Capture the cell that displays the provided text and extract its [x, y] central coordinate. 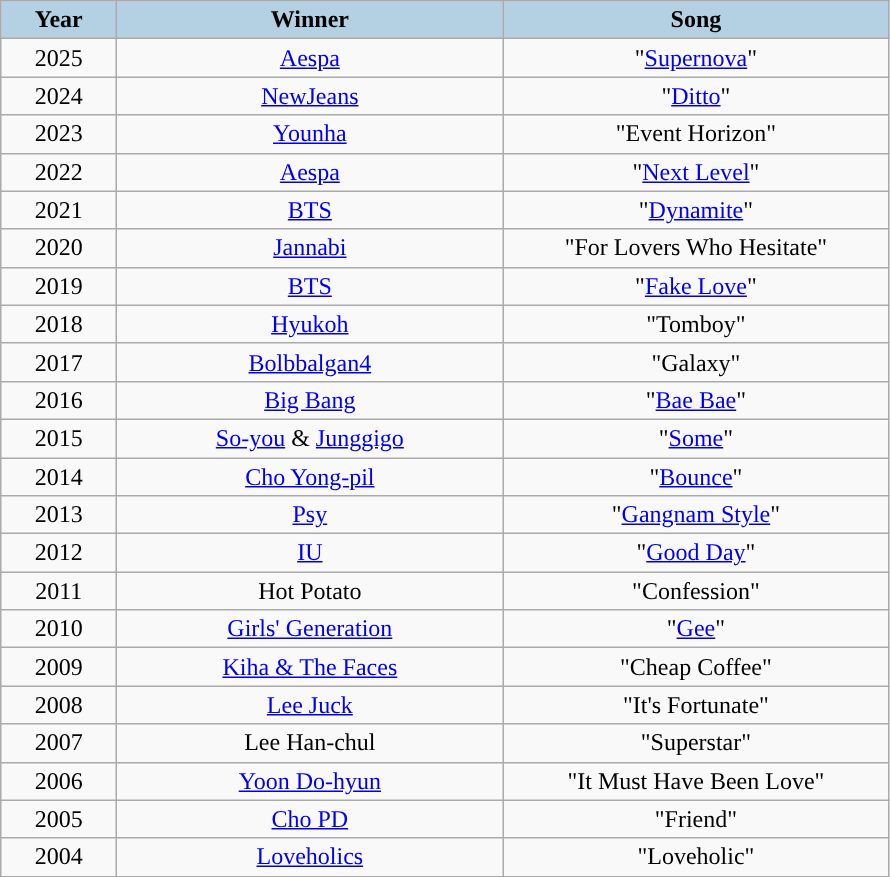
Hot Potato [310, 591]
2014 [59, 477]
2024 [59, 96]
2021 [59, 210]
2010 [59, 629]
"Loveholic" [696, 857]
Lee Juck [310, 705]
"It's Fortunate" [696, 705]
"Gee" [696, 629]
2009 [59, 667]
2005 [59, 819]
"Supernova" [696, 58]
"Fake Love" [696, 286]
Song [696, 20]
2013 [59, 515]
"Friend" [696, 819]
So-you & Junggigo [310, 438]
2015 [59, 438]
Winner [310, 20]
2004 [59, 857]
Year [59, 20]
2023 [59, 134]
"Galaxy" [696, 362]
"Bae Bae" [696, 400]
Jannabi [310, 248]
2006 [59, 781]
2018 [59, 324]
2007 [59, 743]
"Some" [696, 438]
"Cheap Coffee" [696, 667]
Kiha & The Faces [310, 667]
Younha [310, 134]
2016 [59, 400]
"It Must Have Been Love" [696, 781]
"Dynamite" [696, 210]
"Good Day" [696, 553]
2011 [59, 591]
Loveholics [310, 857]
2012 [59, 553]
"Ditto" [696, 96]
"For Lovers Who Hesitate" [696, 248]
Hyukoh [310, 324]
2008 [59, 705]
"Bounce" [696, 477]
Cho PD [310, 819]
Yoon Do-hyun [310, 781]
IU [310, 553]
2022 [59, 172]
Psy [310, 515]
2020 [59, 248]
2017 [59, 362]
"Confession" [696, 591]
NewJeans [310, 96]
"Superstar" [696, 743]
"Next Level" [696, 172]
2025 [59, 58]
Cho Yong-pil [310, 477]
Lee Han-chul [310, 743]
"Event Horizon" [696, 134]
Big Bang [310, 400]
Bolbbalgan4 [310, 362]
"Tomboy" [696, 324]
2019 [59, 286]
"Gangnam Style" [696, 515]
Girls' Generation [310, 629]
